Determine the (X, Y) coordinate at the center of the cell enclosing the given text.  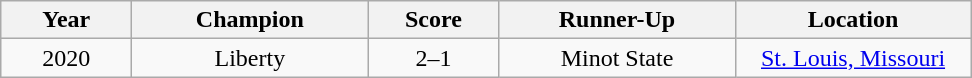
Minot State (617, 58)
St. Louis, Missouri (853, 58)
2020 (66, 58)
Year (66, 20)
Location (853, 20)
2–1 (434, 58)
Runner-Up (617, 20)
Liberty (250, 58)
Champion (250, 20)
Score (434, 20)
